Output the (x, y) coordinate of the center of the cell containing the given text.  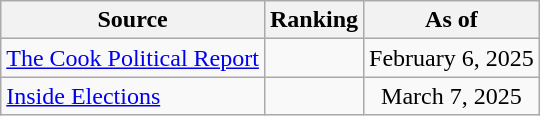
As of (452, 20)
March 7, 2025 (452, 96)
Ranking (314, 20)
February 6, 2025 (452, 58)
Inside Elections (133, 96)
The Cook Political Report (133, 58)
Source (133, 20)
